Output the (x, y) coordinate of the center of the cell containing the given text.  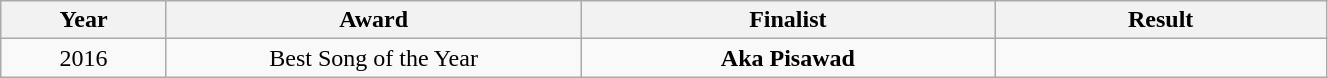
Best Song of the Year (373, 58)
Result (1160, 20)
2016 (84, 58)
Aka Pisawad (788, 58)
Finalist (788, 20)
Year (84, 20)
Award (373, 20)
